Identify which cell holds the provided text, then report its (x, y) central coordinate. 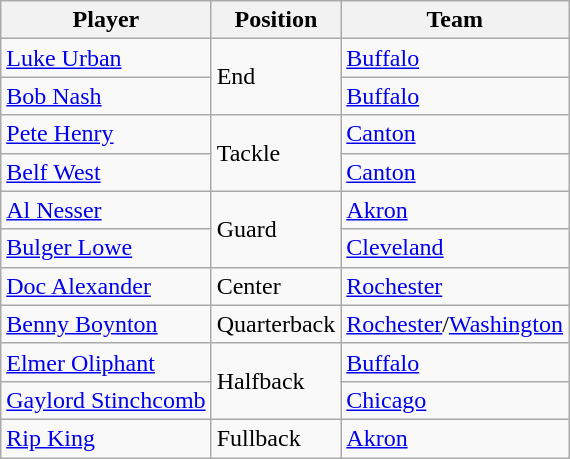
Elmer Oliphant (106, 362)
Bob Nash (106, 96)
Chicago (455, 400)
Belf West (106, 172)
End (276, 77)
Player (106, 20)
Halfback (276, 381)
Rochester (455, 286)
Team (455, 20)
Quarterback (276, 324)
Fullback (276, 438)
Luke Urban (106, 58)
Rochester/Washington (455, 324)
Tackle (276, 153)
Al Nesser (106, 210)
Rip King (106, 438)
Guard (276, 229)
Gaylord Stinchcomb (106, 400)
Position (276, 20)
Bulger Lowe (106, 248)
Doc Alexander (106, 286)
Benny Boynton (106, 324)
Cleveland (455, 248)
Center (276, 286)
Pete Henry (106, 134)
